Scan for the cell matching the given text and deliver its (x, y) coordinate at center. 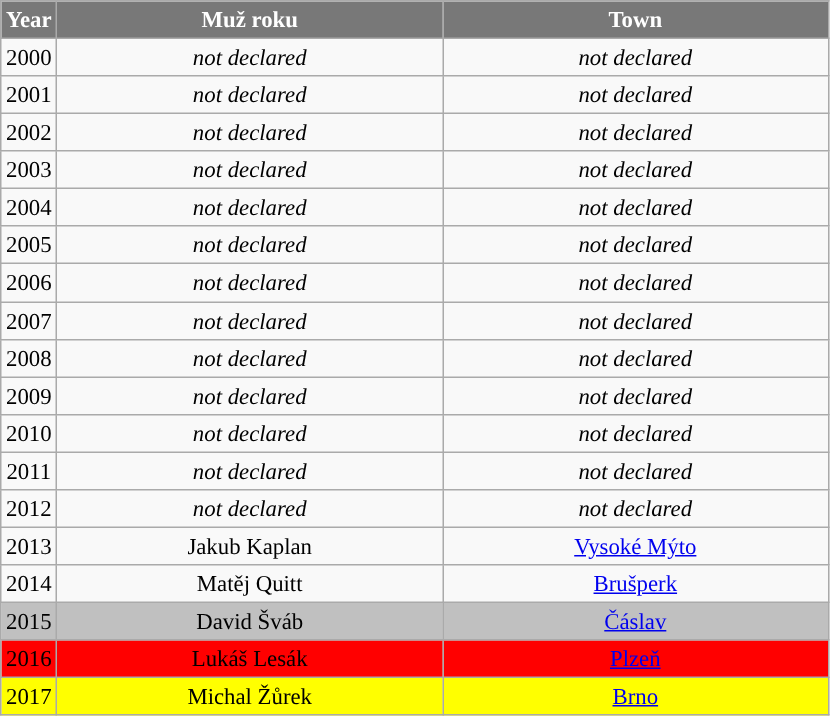
Town (635, 20)
2006 (29, 283)
2014 (29, 584)
2015 (29, 621)
2004 (29, 208)
2000 (29, 58)
David Šváb (250, 621)
2003 (29, 170)
2010 (29, 433)
2016 (29, 659)
2005 (29, 245)
Michal Žůrek (250, 697)
Year (29, 20)
2009 (29, 396)
Plzeň (635, 659)
Jakub Kaplan (250, 546)
Matěj Quitt (250, 584)
Brno (635, 697)
Čáslav (635, 621)
Muž roku (250, 20)
Lukáš Lesák (250, 659)
2011 (29, 471)
Brušperk (635, 584)
2008 (29, 358)
2012 (29, 509)
2007 (29, 321)
2002 (29, 133)
2013 (29, 546)
2017 (29, 697)
2001 (29, 95)
Vysoké Mýto (635, 546)
